Pinpoint the cell where the given text exists, returning its (X, Y) midpoint coordinate. 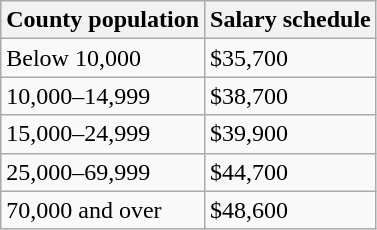
$48,600 (291, 210)
$35,700 (291, 58)
70,000 and over (103, 210)
County population (103, 20)
25,000–69,999 (103, 172)
15,000–24,999 (103, 134)
$38,700 (291, 96)
$39,900 (291, 134)
Salary schedule (291, 20)
$44,700 (291, 172)
Below 10,000 (103, 58)
10,000–14,999 (103, 96)
